Return (X, Y) of the center of cell containing provided text 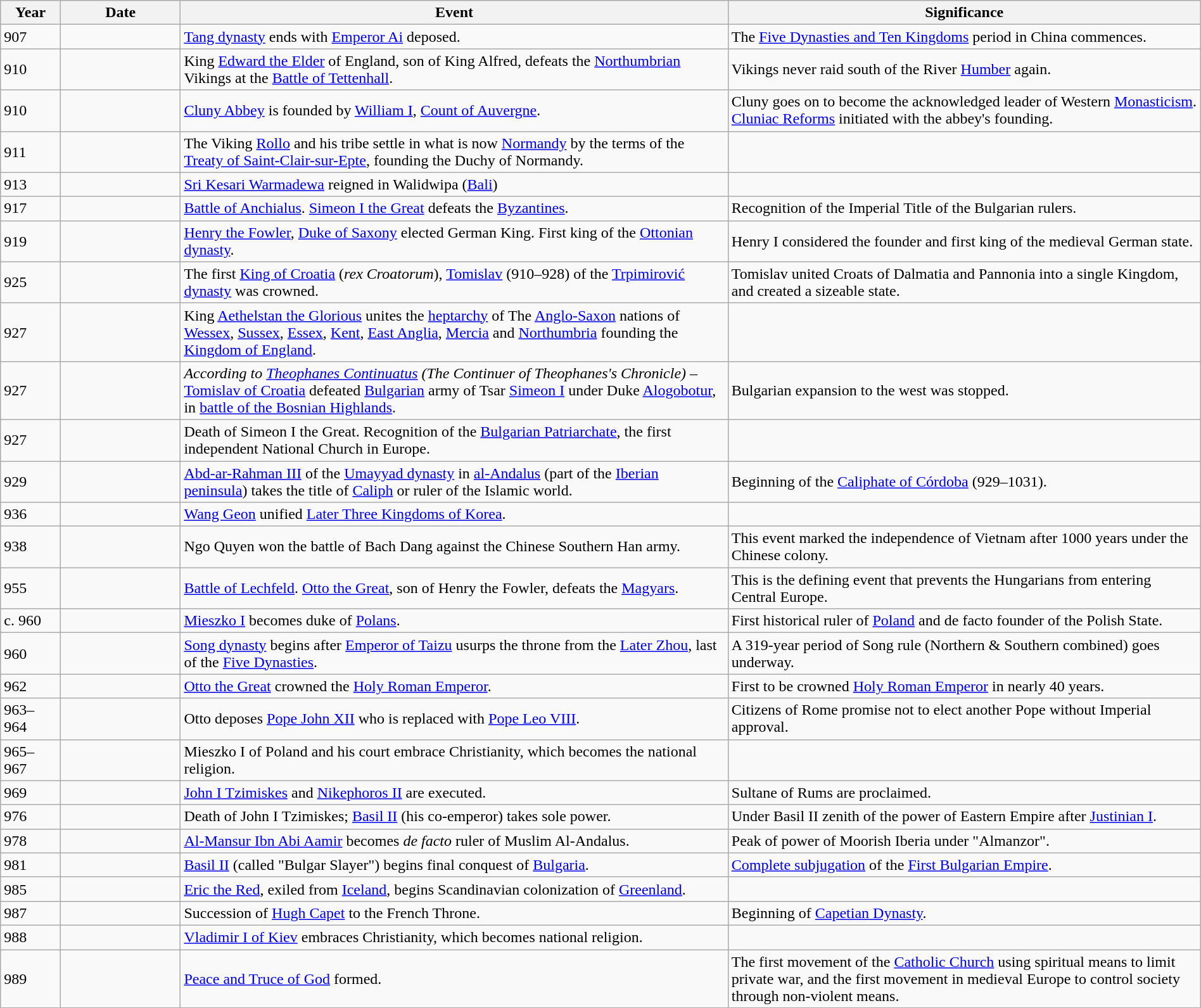
911 (30, 152)
987 (30, 913)
Date (120, 13)
Battle of Anchialus. Simeon I the Great defeats the Byzantines. (454, 208)
John I Tzimiskes and Nikephoros II are executed. (454, 793)
Event (454, 13)
985 (30, 889)
Henry the Fowler, Duke of Saxony elected German King. First king of the Ottonian dynasty. (454, 241)
Basil II (called "Bulgar Slayer") begins final conquest of Bulgaria. (454, 865)
963–964 (30, 718)
This is the defining event that prevents the Hungarians from entering Central Europe. (964, 588)
929 (30, 482)
960 (30, 654)
955 (30, 588)
913 (30, 184)
Peace and Truce of God formed. (454, 978)
First to be crowned Holy Roman Emperor in nearly 40 years. (964, 686)
The Five Dynasties and Ten Kingdoms period in China commences. (964, 37)
Peak of power of Moorish Iberia under "Almanzor". (964, 841)
962 (30, 686)
Tomislav united Croats of Dalmatia and Pannonia into a single Kingdom, and created a sizeable state. (964, 283)
First historical ruler of Poland and de facto founder of the Polish State. (964, 621)
c. 960 (30, 621)
Bulgarian expansion to the west was stopped. (964, 390)
Sultane of Rums are proclaimed. (964, 793)
A 319-year period of Song rule (Northern & Southern combined) goes underway. (964, 654)
Tang dynasty ends with Emperor Ai deposed. (454, 37)
Otto deposes Pope John XII who is replaced with Pope Leo VIII. (454, 718)
925 (30, 283)
Song dynasty begins after Emperor of Taizu usurps the throne from the Later Zhou, last of the Five Dynasties. (454, 654)
Eric the Red, exiled from Iceland, begins Scandinavian colonization of Greenland. (454, 889)
The Viking Rollo and his tribe settle in what is now Normandy by the terms of the Treaty of Saint-Clair-sur-Epte, founding the Duchy of Normandy. (454, 152)
907 (30, 37)
978 (30, 841)
Year (30, 13)
Mieszko I becomes duke of Polans. (454, 621)
King Edward the Elder of England, son of King Alfred, defeats the Northumbrian Vikings at the Battle of Tettenhall. (454, 70)
981 (30, 865)
Battle of Lechfeld. Otto the Great, son of Henry the Fowler, defeats the Magyars. (454, 588)
Citizens of Rome promise not to elect another Pope without Imperial approval. (964, 718)
Mieszko I of Poland and his court embrace Christianity, which becomes the national religion. (454, 760)
Significance (964, 13)
Ngo Quyen won the battle of Bach Dang against the Chinese Southern Han army. (454, 547)
938 (30, 547)
Vladimir I of Kiev embraces Christianity, which becomes national religion. (454, 937)
Sri Kesari Warmadewa reigned in Walidwipa (Bali) (454, 184)
917 (30, 208)
Beginning of Capetian Dynasty. (964, 913)
Otto the Great crowned the Holy Roman Emperor. (454, 686)
919 (30, 241)
Vikings never raid south of the River Humber again. (964, 70)
This event marked the independence of Vietnam after 1000 years under the Chinese colony. (964, 547)
Wang Geon unified Later Three Kingdoms of Korea. (454, 514)
Death of Simeon I the Great. Recognition of the Bulgarian Patriarchate, the first independent National Church in Europe. (454, 440)
Under Basil II zenith of the power of Eastern Empire after Justinian I. (964, 817)
936 (30, 514)
Abd-ar-Rahman III of the Umayyad dynasty in al-Andalus (part of the Iberian peninsula) takes the title of Caliph or ruler of the Islamic world. (454, 482)
988 (30, 937)
Succession of Hugh Capet to the French Throne. (454, 913)
976 (30, 817)
Complete subjugation of the First Bulgarian Empire. (964, 865)
Cluny goes on to become the acknowledged leader of Western Monasticism. Cluniac Reforms initiated with the abbey's founding. (964, 110)
Death of John I Tzimiskes; Basil II (his co-emperor) takes sole power. (454, 817)
989 (30, 978)
The first King of Croatia (rex Croatorum), Tomislav (910–928) of the Trpimirović dynasty was crowned. (454, 283)
Al-Mansur Ibn Abi Aamir becomes de facto ruler of Muslim Al-Andalus. (454, 841)
Henry I considered the founder and first king of the medieval German state. (964, 241)
965–967 (30, 760)
Cluny Abbey is founded by William I, Count of Auvergne. (454, 110)
969 (30, 793)
Recognition of the Imperial Title of the Bulgarian rulers. (964, 208)
Beginning of the Caliphate of Córdoba (929–1031). (964, 482)
